Locate the cell with the specified text and output its (x, y) center coordinate. 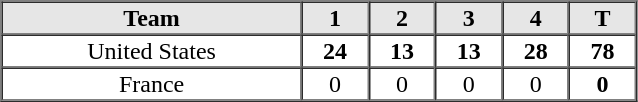
Team (152, 18)
24 (336, 50)
2 (402, 18)
United States (152, 50)
78 (602, 50)
3 (468, 18)
4 (536, 18)
T (602, 18)
1 (336, 18)
28 (536, 50)
France (152, 84)
